Output the [x, y] coordinate of the center of the cell containing the given text.  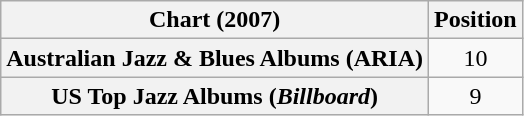
9 [476, 96]
Position [476, 20]
Australian Jazz & Blues Albums (ARIA) [215, 58]
Chart (2007) [215, 20]
10 [476, 58]
US Top Jazz Albums (Billboard) [215, 96]
